Capture the cell that displays the provided text and extract its [x, y] central coordinate. 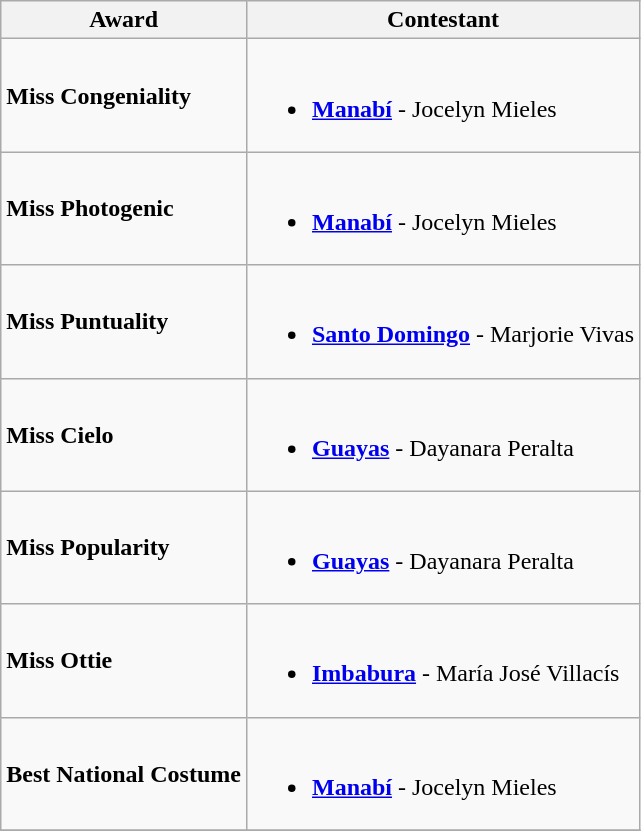
Contestant [442, 20]
Miss Photogenic [124, 208]
Santo Domingo - Marjorie Vivas [442, 322]
Miss Ottie [124, 660]
Award [124, 20]
Miss Congeniality [124, 96]
Imbabura - María José Villacís [442, 660]
Miss Puntuality [124, 322]
Best National Costume [124, 774]
Miss Popularity [124, 548]
Miss Cielo [124, 434]
